Search for the cell housing the specified text and yield its (x, y) center coordinate. 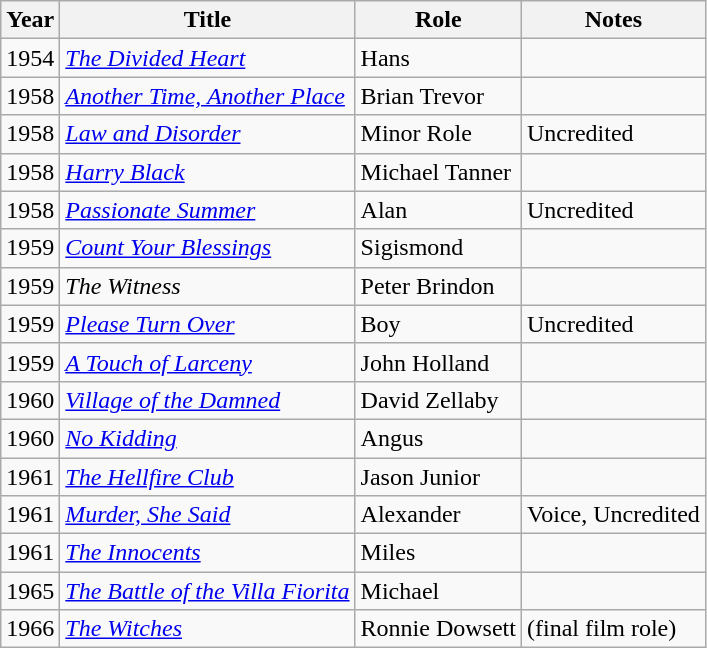
Year (30, 20)
Voice, Uncredited (613, 515)
Miles (438, 553)
(final film role) (613, 629)
Harry Black (208, 172)
Peter Brindon (438, 286)
1954 (30, 58)
Please Turn Over (208, 324)
The Witness (208, 286)
Minor Role (438, 134)
Angus (438, 438)
Village of the Damned (208, 400)
Count Your Blessings (208, 248)
Murder, She Said (208, 515)
The Witches (208, 629)
Role (438, 20)
Alexander (438, 515)
No Kidding (208, 438)
Sigismond (438, 248)
The Innocents (208, 553)
1966 (30, 629)
The Battle of the Villa Fiorita (208, 591)
Another Time, Another Place (208, 96)
Alan (438, 210)
Title (208, 20)
Brian Trevor (438, 96)
The Hellfire Club (208, 477)
Boy (438, 324)
Hans (438, 58)
Ronnie Dowsett (438, 629)
Michael Tanner (438, 172)
1965 (30, 591)
Notes (613, 20)
Jason Junior (438, 477)
Michael (438, 591)
A Touch of Larceny (208, 362)
Passionate Summer (208, 210)
Law and Disorder (208, 134)
The Divided Heart (208, 58)
John Holland (438, 362)
David Zellaby (438, 400)
